Detect which cell encompasses the target text, then output its (x, y) center coordinate. 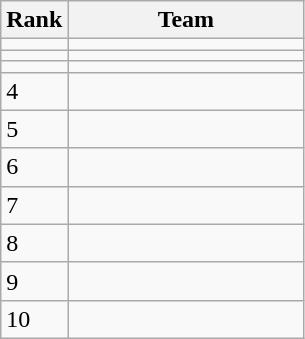
Team (186, 20)
6 (34, 167)
5 (34, 129)
8 (34, 243)
4 (34, 91)
10 (34, 319)
Rank (34, 20)
9 (34, 281)
7 (34, 205)
